Identify which cell holds the provided text, then report its (x, y) central coordinate. 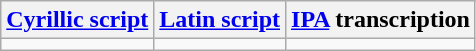
IPA transcription (381, 20)
Latin script (220, 20)
Cyrillic script (78, 20)
